Return [X, Y] of the center of cell containing provided text 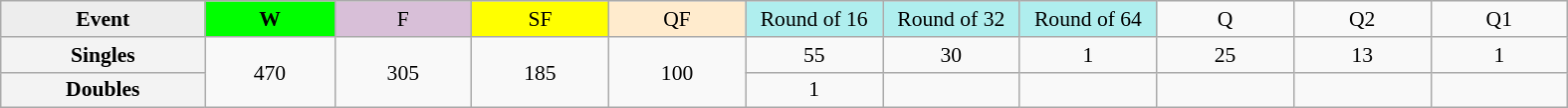
F [403, 19]
30 [951, 55]
SF [541, 19]
305 [403, 72]
Q2 [1362, 19]
Q [1226, 19]
Singles [104, 55]
Round of 32 [951, 19]
Q1 [1499, 19]
Event [104, 19]
Round of 64 [1088, 19]
55 [814, 55]
QF [677, 19]
13 [1362, 55]
Round of 16 [814, 19]
W [270, 19]
100 [677, 72]
25 [1226, 55]
470 [270, 72]
Doubles [104, 90]
185 [541, 72]
